Locate the cell with the specified text and output its [x, y] center coordinate. 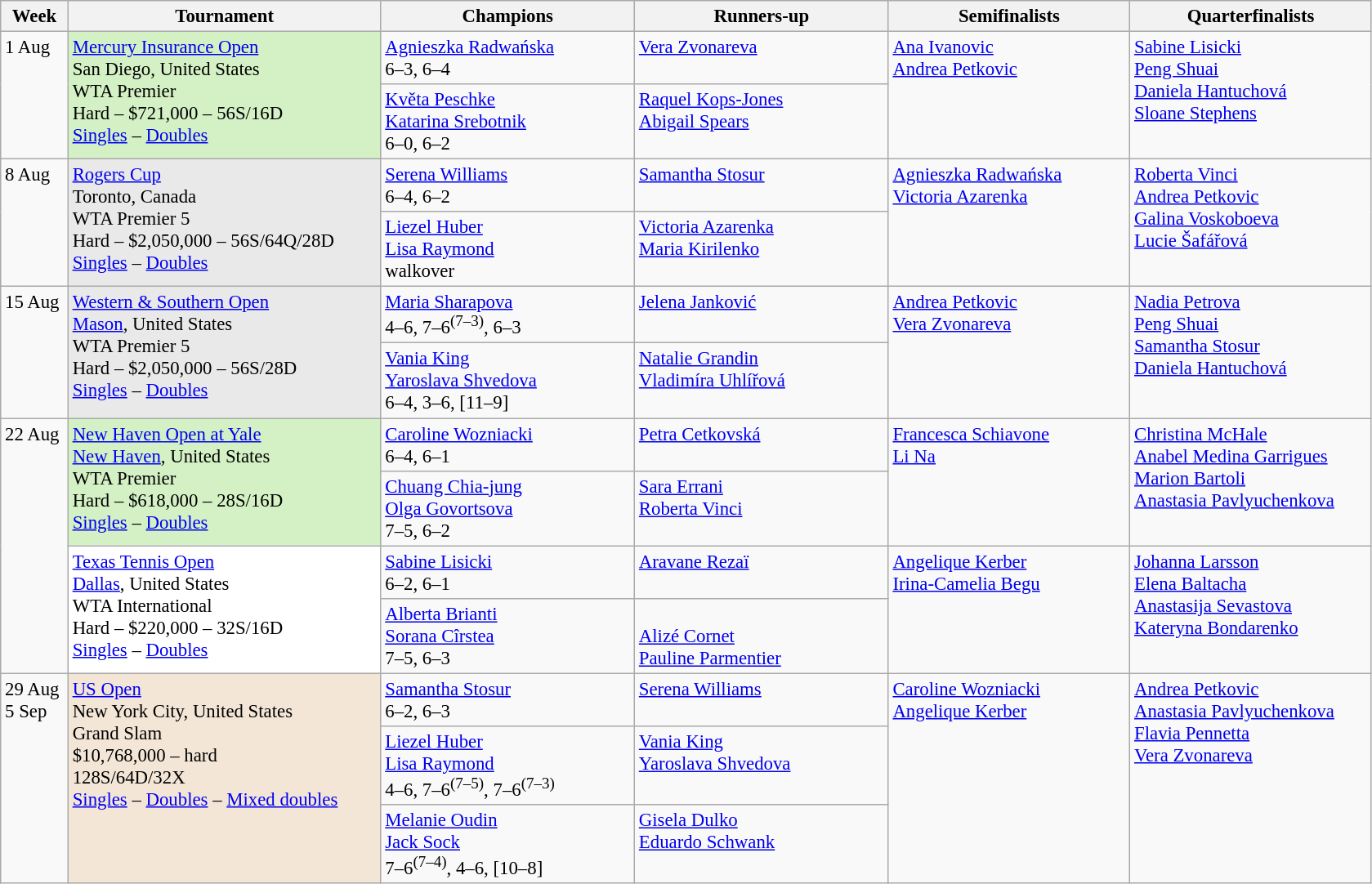
Raquel Kops-Jones Abigail Spears [762, 122]
Alberta Brianti Sorana Cîrstea7–5, 6–3 [508, 636]
Melanie Oudin Jack Sock7–6(7–4), 4–6, [10–8] [508, 844]
Champions [508, 16]
Mercury Insurance Open San Diego, United StatesWTA Premier Hard – $721,000 – 56S/16DSingles – Doubles [224, 96]
Sara Errani Roberta Vinci [762, 508]
15 Aug [34, 353]
Jelena Janković [762, 315]
Nadia Petrova Peng Shuai Samantha Stosur Daniela Hantuchová [1251, 353]
Caroline Wozniacki Angelique Kerber [1009, 778]
Vania King Yaroslava Shvedova [762, 766]
Serena Williams6–4, 6–2 [508, 186]
Samantha Stosur [762, 186]
Vania King Yaroslava Shvedova6–4, 3–6, [11–9] [508, 381]
Andrea Petkovic Vera Zvonareva [1009, 353]
Rogers Cup Toronto, CanadaWTA Premier 5 Hard – $2,050,000 – 56S/64Q/28DSingles – Doubles [224, 223]
Tournament [224, 16]
Petra Cetkovská [762, 444]
Roberta Vinci Andrea Petkovic Galina Voskoboeva Lucie Šafářová [1251, 223]
Texas Tennis Open Dallas, United StatesWTA International Hard – $220,000 – 32S/16DSingles – Doubles [224, 609]
Maria Sharapova 4–6, 7–6(7–3), 6–3 [508, 315]
Liezel Huber Lisa Raymond walkover [508, 249]
Serena Williams [762, 699]
Agnieszka Radwańska Victoria Azarenka [1009, 223]
Semifinalists [1009, 16]
Agnieszka Radwańska6–3, 6–4 [508, 59]
Vera Zvonareva [762, 59]
Angelique Kerber Irina-Camelia Begu [1009, 609]
22 Aug [34, 546]
Victoria Azarenka Maria Kirilenko [762, 249]
1 Aug [34, 96]
Runners-up [762, 16]
Johanna Larsson Elena Baltacha Anastasija Sevastova Kateryna Bondarenko [1251, 609]
Gisela Dulko Eduardo Schwank [762, 844]
Ana Ivanovic Andrea Petkovic [1009, 96]
New Haven Open at Yale New Haven, United StatesWTA Premier Hard – $618,000 – 28S/16DSingles – Doubles [224, 482]
Christina McHale Anabel Medina Garrigues Marion Bartoli Anastasia Pavlyuchenkova [1251, 482]
Caroline Wozniacki6–4, 6–1 [508, 444]
Samantha Stosur6–2, 6–3 [508, 699]
Week [34, 16]
Chuang Chia-jung Olga Govortsova7–5, 6–2 [508, 508]
Andrea Petkovic Anastasia Pavlyuchenkova Flavia Pennetta Vera Zvonareva [1251, 778]
Quarterfinalists [1251, 16]
Francesca Schiavone Li Na [1009, 482]
Sabine Lisicki Peng Shuai Daniela Hantuchová Sloane Stephens [1251, 96]
Alizé Cornet Pauline Parmentier [762, 636]
Liezel Huber Lisa Raymond 4–6, 7–6(7–5), 7–6(7–3) [508, 766]
Květa Peschke Katarina Srebotnik 6–0, 6–2 [508, 122]
Western & Southern Open Mason, United StatesWTA Premier 5 Hard – $2,050,000 – 56S/28DSingles – Doubles [224, 353]
Aravane Rezaï [762, 572]
US Open New York City, United StatesGrand Slam$10,768,000 – hard128S/64D/32XSingles – Doubles – Mixed doubles [224, 778]
Natalie Grandin Vladimíra Uhlířová [762, 381]
29 Aug5 Sep [34, 778]
Sabine Lisicki6–2, 6–1 [508, 572]
8 Aug [34, 223]
